Determine the (X, Y) coordinate at the center of the cell enclosing the given text.  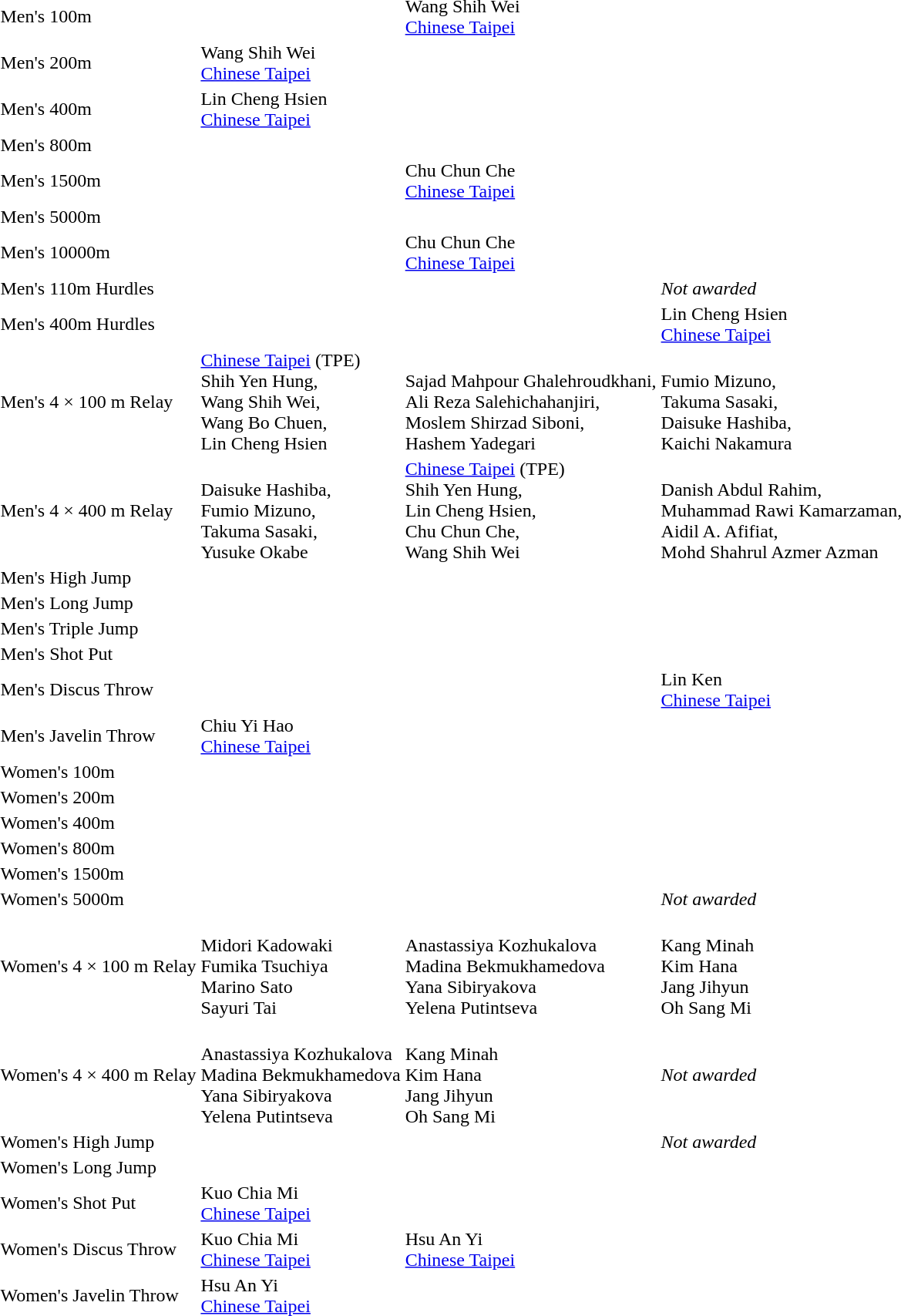
Sajad Mahpour Ghalehroudkhani,Ali Reza Salehichahanjiri,Moslem Shirzad Siboni,Hashem Yadegari (530, 402)
Chinese Taipei (TPE)Shih Yen Hung,Lin Cheng Hsien,Chu Chun Che,Wang Shih Wei (530, 510)
Wang Shih Wei Chinese Taipei (301, 63)
Chinese Taipei (TPE)Shih Yen Hung,Wang Shih Wei,Wang Bo Chuen,Lin Cheng Hsien (301, 402)
Kang MinahKim HanaJang JihyunOh Sang Mi (530, 1075)
Lin Cheng Hsien Chinese Taipei (301, 109)
Midori KadowakiFumika TsuchiyaMarino SatoSayuri Tai (301, 966)
Daisuke Hashiba,Fumio Mizuno,Takuma Sasaki,Yusuke Okabe (301, 510)
Hsu An Yi Chinese Taipei (530, 1249)
Chiu Yi Hao Chinese Taipei (301, 735)
